Detect which cell encompasses the target text, then output its (x, y) center coordinate. 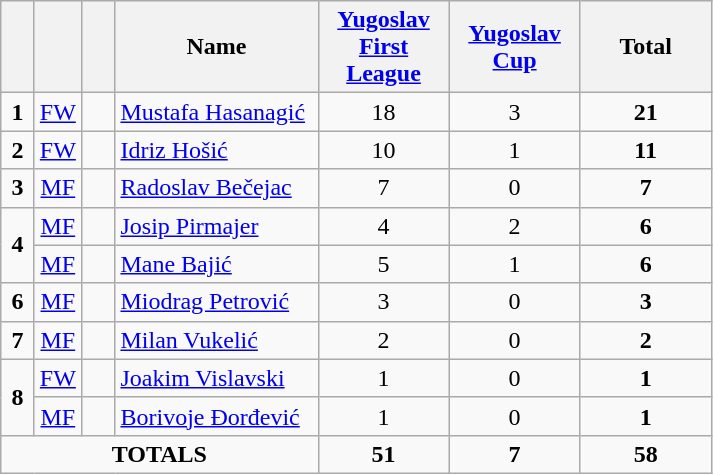
Mane Bajić (216, 264)
Yugoslav Cup (514, 47)
Borivoje Đorđević (216, 416)
Radoslav Bečejac (216, 188)
11 (646, 150)
Joakim Vislavski (216, 378)
5 (384, 264)
Milan Vukelić (216, 340)
TOTALS (160, 454)
Yugoslav First League (384, 47)
Miodrag Petrović (216, 302)
58 (646, 454)
Josip Pirmajer (216, 226)
Name (216, 47)
10 (384, 150)
Mustafa Hasanagić (216, 112)
Idriz Hošić (216, 150)
18 (384, 112)
Total (646, 47)
51 (384, 454)
21 (646, 112)
8 (18, 397)
